Provide the [x, y] coordinate of the cell's center where the given text is located.  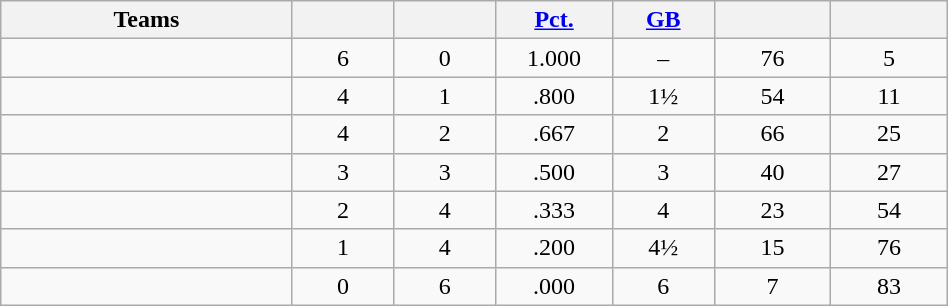
.200 [554, 248]
27 [890, 172]
.667 [554, 134]
66 [772, 134]
11 [890, 96]
Teams [146, 20]
7 [772, 286]
15 [772, 248]
GB [663, 20]
1½ [663, 96]
40 [772, 172]
5 [890, 58]
Pct. [554, 20]
1.000 [554, 58]
.000 [554, 286]
83 [890, 286]
.333 [554, 210]
.800 [554, 96]
23 [772, 210]
4½ [663, 248]
.500 [554, 172]
25 [890, 134]
– [663, 58]
